Capture the cell that displays the provided text and extract its (x, y) central coordinate. 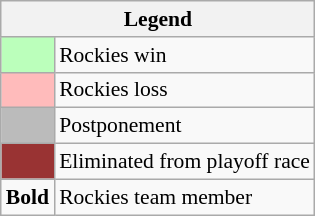
Bold (28, 197)
Eliminated from playoff race (184, 162)
Rockies loss (184, 90)
Rockies win (184, 55)
Postponement (184, 126)
Rockies team member (184, 197)
Legend (158, 19)
